Scan for the cell matching the given text and deliver its [X, Y] coordinate at center. 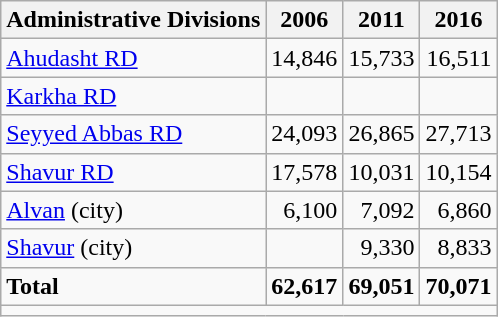
Total [134, 286]
2011 [382, 20]
2006 [304, 20]
17,578 [304, 172]
16,511 [458, 58]
24,093 [304, 134]
70,071 [458, 286]
Ahudasht RD [134, 58]
14,846 [304, 58]
69,051 [382, 286]
6,100 [304, 210]
Shavur (city) [134, 248]
Seyyed Abbas RD [134, 134]
27,713 [458, 134]
10,154 [458, 172]
6,860 [458, 210]
62,617 [304, 286]
Shavur RD [134, 172]
9,330 [382, 248]
2016 [458, 20]
Karkha RD [134, 96]
Alvan (city) [134, 210]
Administrative Divisions [134, 20]
26,865 [382, 134]
8,833 [458, 248]
10,031 [382, 172]
15,733 [382, 58]
7,092 [382, 210]
